Return the (x, y) coordinate for the center point of the cell that contains the specified text.  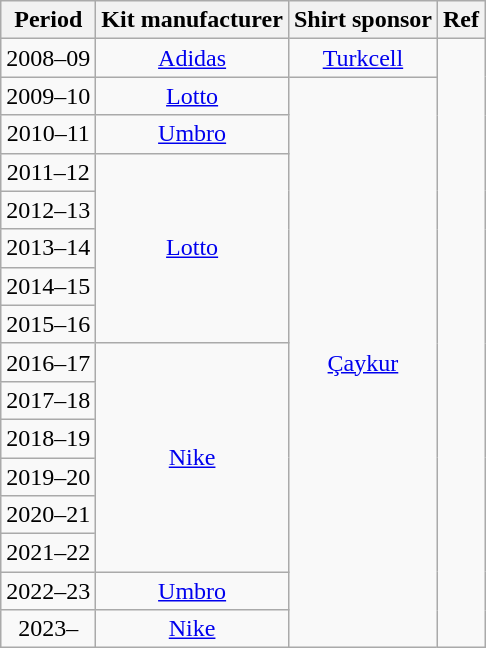
Adidas (192, 58)
2014–15 (48, 286)
2022–23 (48, 591)
2016–17 (48, 362)
2020–21 (48, 515)
Kit manufacturer (192, 20)
2019–20 (48, 477)
2011–12 (48, 172)
2018–19 (48, 438)
2010–11 (48, 134)
2013–14 (48, 248)
2017–18 (48, 400)
2008–09 (48, 58)
2015–16 (48, 324)
2012–13 (48, 210)
Çaykur (362, 362)
Ref (462, 20)
Turkcell (362, 58)
Period (48, 20)
Shirt sponsor (362, 20)
2023– (48, 629)
2021–22 (48, 553)
2009–10 (48, 96)
